Find where the given text appears and provide that cell's center as [x, y] coordinate. 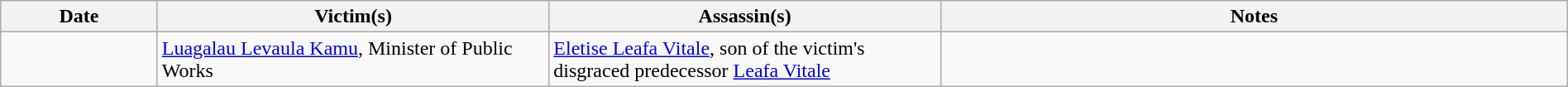
Victim(s) [353, 17]
Date [79, 17]
Luagalau Levaula Kamu, Minister of Public Works [353, 60]
Assassin(s) [745, 17]
Eletise Leafa Vitale, son of the victim's disgraced predecessor Leafa Vitale [745, 60]
Notes [1254, 17]
